Pinpoint the cell where the given text exists, returning its [X, Y] midpoint coordinate. 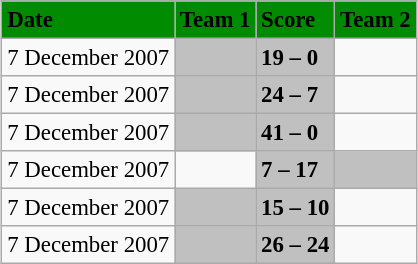
24 – 7 [296, 95]
7 – 17 [296, 170]
26 – 24 [296, 245]
Score [296, 20]
Date [88, 20]
Team 2 [376, 20]
15 – 10 [296, 208]
19 – 0 [296, 57]
Team 1 [216, 20]
41 – 0 [296, 133]
